Scan for the cell matching the given text and deliver its [x, y] coordinate at center. 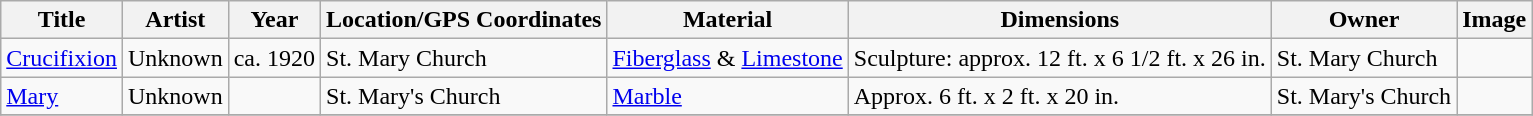
ca. 1920 [274, 58]
Mary [62, 96]
Title [62, 20]
Marble [728, 96]
Material [728, 20]
Approx. 6 ft. x 2 ft. x 20 in. [1060, 96]
Year [274, 20]
Image [1494, 20]
Artist [175, 20]
Sculpture: approx. 12 ft. x 6 1/2 ft. x 26 in. [1060, 58]
Location/GPS Coordinates [464, 20]
Crucifixion [62, 58]
Fiberglass & Limestone [728, 58]
Dimensions [1060, 20]
Owner [1364, 20]
